Search for the cell housing the specified text and yield its [X, Y] center coordinate. 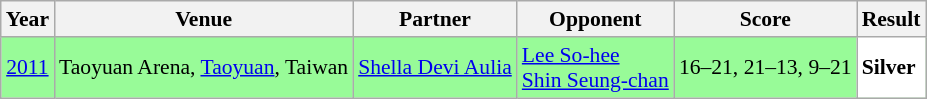
Year [28, 19]
Opponent [596, 19]
Result [892, 19]
Venue [204, 19]
Partner [435, 19]
Taoyuan Arena, Taoyuan, Taiwan [204, 68]
Lee So-hee Shin Seung-chan [596, 68]
16–21, 21–13, 9–21 [766, 68]
Score [766, 19]
2011 [28, 68]
Silver [892, 68]
Shella Devi Aulia [435, 68]
